Scan for the cell matching the given text and deliver its (X, Y) coordinate at center. 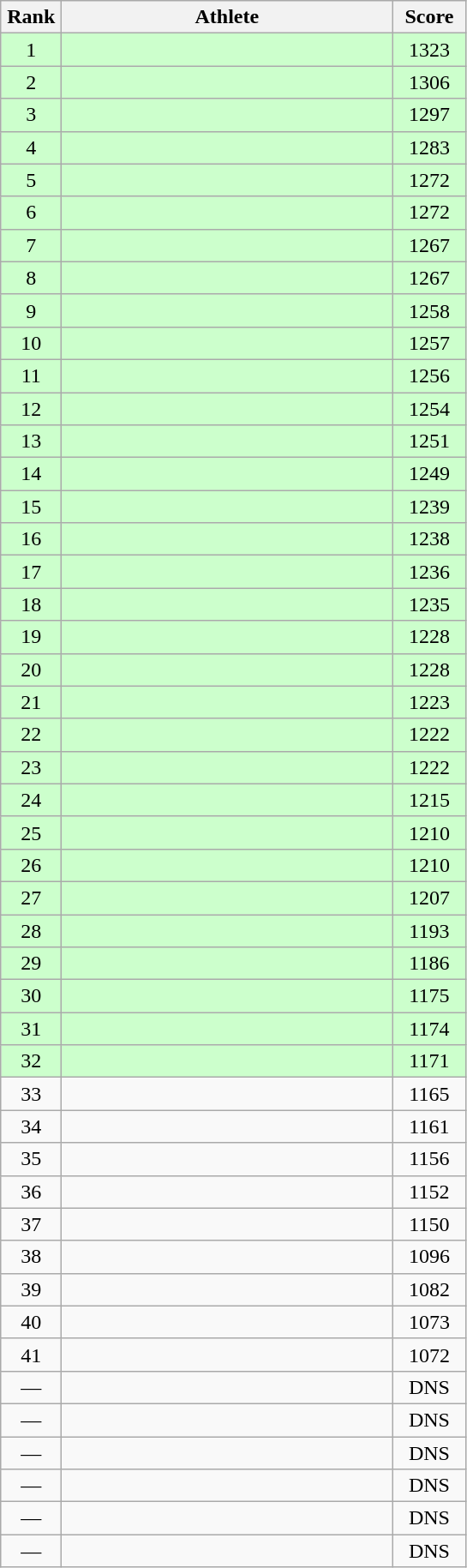
1283 (429, 147)
1236 (429, 572)
16 (31, 539)
1235 (429, 604)
19 (31, 637)
24 (31, 800)
33 (31, 1094)
15 (31, 507)
8 (31, 278)
38 (31, 1257)
Score (429, 17)
7 (31, 245)
1150 (429, 1224)
1152 (429, 1192)
25 (31, 832)
40 (31, 1322)
1096 (429, 1257)
1257 (429, 343)
14 (31, 474)
1161 (429, 1126)
26 (31, 865)
1215 (429, 800)
1165 (429, 1094)
2 (31, 82)
6 (31, 213)
37 (31, 1224)
1306 (429, 82)
3 (31, 115)
20 (31, 670)
1254 (429, 409)
36 (31, 1192)
Rank (31, 17)
1256 (429, 375)
1186 (429, 964)
1073 (429, 1322)
23 (31, 767)
35 (31, 1159)
34 (31, 1126)
1297 (429, 115)
1323 (429, 50)
5 (31, 180)
30 (31, 996)
10 (31, 343)
9 (31, 310)
29 (31, 964)
31 (31, 1029)
1171 (429, 1061)
1156 (429, 1159)
1238 (429, 539)
17 (31, 572)
18 (31, 604)
1174 (429, 1029)
28 (31, 930)
1258 (429, 310)
1072 (429, 1355)
41 (31, 1355)
21 (31, 702)
1175 (429, 996)
32 (31, 1061)
1249 (429, 474)
11 (31, 375)
39 (31, 1289)
22 (31, 735)
27 (31, 898)
1082 (429, 1289)
4 (31, 147)
12 (31, 409)
Athlete (227, 17)
13 (31, 442)
1239 (429, 507)
1207 (429, 898)
1193 (429, 930)
1 (31, 50)
1251 (429, 442)
1223 (429, 702)
